Locate the cell with the specified text and output its (x, y) center coordinate. 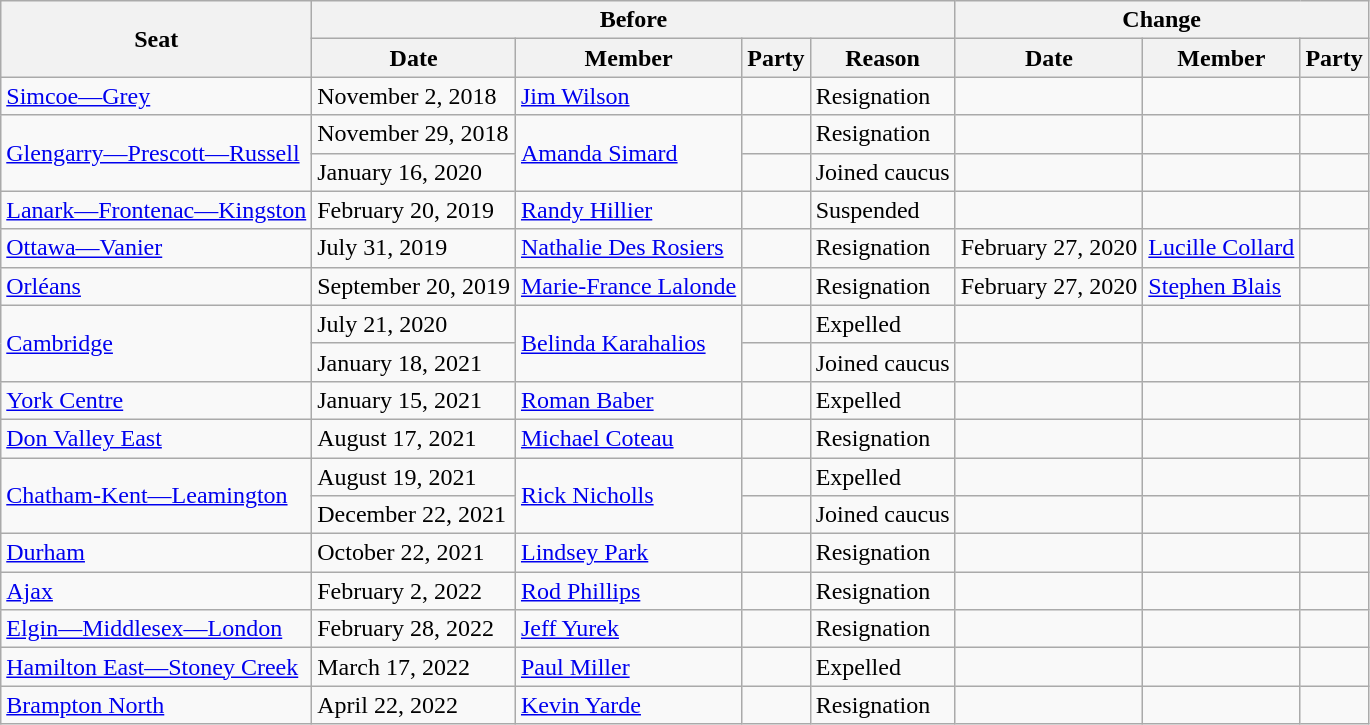
January 18, 2021 (414, 362)
Paul Miller (628, 667)
January 15, 2021 (414, 400)
July 21, 2020 (414, 324)
November 29, 2018 (414, 134)
Elgin—Middlesex—London (156, 629)
Lindsey Park (628, 553)
Stephen Blais (1222, 286)
August 17, 2021 (414, 438)
July 31, 2019 (414, 248)
February 20, 2019 (414, 210)
Lanark—Frontenac—Kingston (156, 210)
Nathalie Des Rosiers (628, 248)
Suspended (882, 210)
February 28, 2022 (414, 629)
Belinda Karahalios (628, 343)
Glengarry—Prescott—Russell (156, 153)
Rod Phillips (628, 591)
Marie-France Lalonde (628, 286)
Amanda Simard (628, 153)
November 2, 2018 (414, 96)
January 16, 2020 (414, 172)
Seat (156, 39)
March 17, 2022 (414, 667)
Durham (156, 553)
Change (1162, 20)
December 22, 2021 (414, 515)
October 22, 2021 (414, 553)
Jim Wilson (628, 96)
Hamilton East—Stoney Creek (156, 667)
Jeff Yurek (628, 629)
Lucille Collard (1222, 248)
Chatham-Kent—Leamington (156, 496)
Don Valley East (156, 438)
April 22, 2022 (414, 705)
Randy Hillier (628, 210)
Reason (882, 58)
York Centre (156, 400)
Ajax (156, 591)
Roman Baber (628, 400)
Ottawa—Vanier (156, 248)
February 2, 2022 (414, 591)
Orléans (156, 286)
August 19, 2021 (414, 477)
Michael Coteau (628, 438)
Simcoe—Grey (156, 96)
Before (634, 20)
Cambridge (156, 343)
Rick Nicholls (628, 496)
Kevin Yarde (628, 705)
September 20, 2019 (414, 286)
Brampton North (156, 705)
